Scan for the cell matching the given text and deliver its [x, y] coordinate at center. 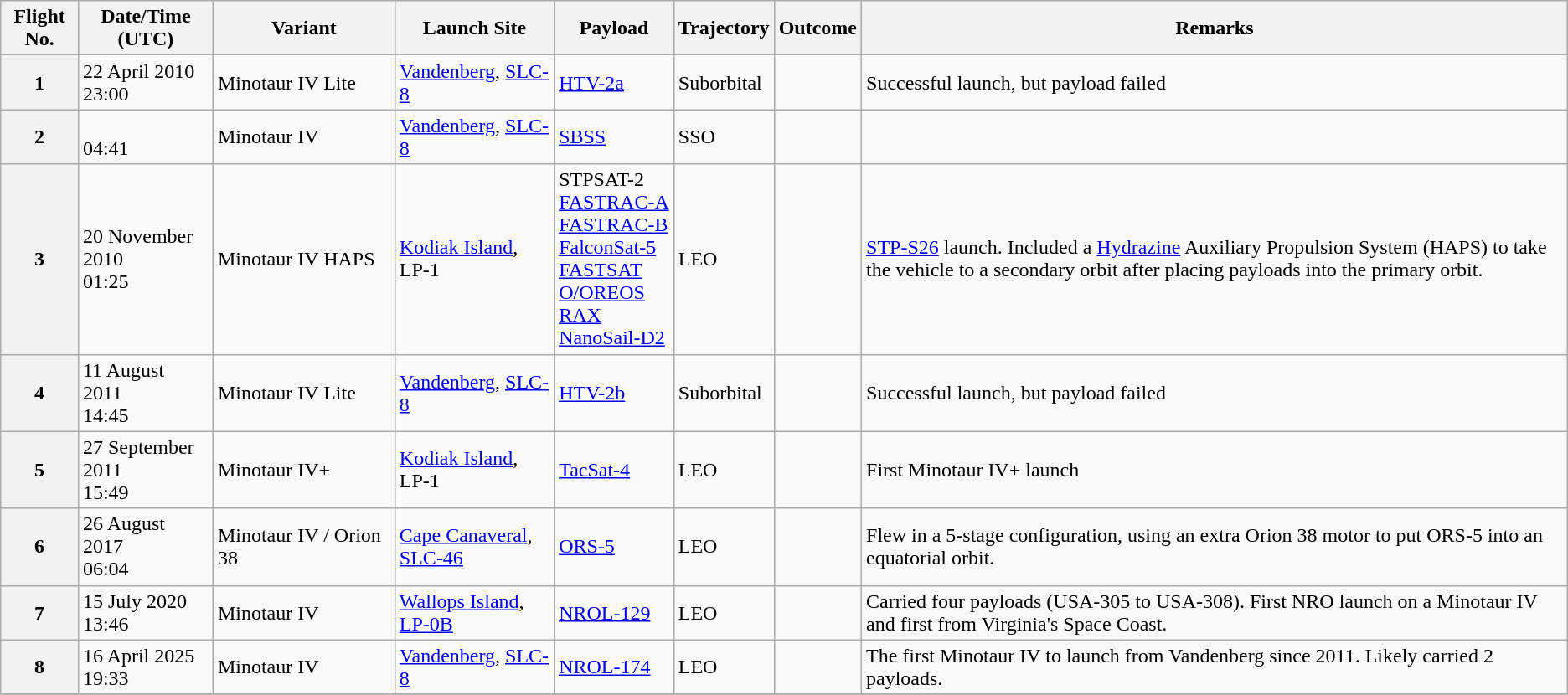
First Minotaur IV+ launch [1215, 470]
HTV-2b [615, 393]
Minotaur IV+ [303, 470]
Minotaur IV HAPS [303, 260]
Outcome [818, 28]
HTV-2a [615, 82]
SBSS [615, 137]
3 [40, 260]
15 July 202013:46 [146, 613]
1 [40, 82]
20 November 201001:25 [146, 260]
26 August 201706:04 [146, 547]
TacSat-4 [615, 470]
Flew in a 5-stage configuration, using an extra Orion 38 motor to put ORS-5 into an equatorial orbit. [1215, 547]
22 April 201023:00 [146, 82]
Flight No. [40, 28]
SSO [724, 137]
7 [40, 613]
6 [40, 547]
04:41 [146, 137]
Cape Canaveral, SLC-46 [474, 547]
5 [40, 470]
11 August 201114:45 [146, 393]
Carried four payloads (USA-305 to USA-308). First NRO launch on a Minotaur IV and first from Virginia's Space Coast. [1215, 613]
Variant [303, 28]
STPSAT-2FASTRAC-AFASTRAC-BFalconSat-5FASTSATO/OREOSRAXNanoSail-D2 [615, 260]
Payload [615, 28]
Wallops Island, LP-0B [474, 613]
8 [40, 667]
Launch Site [474, 28]
Date/Time (UTC) [146, 28]
27 September 201115:49 [146, 470]
Trajectory [724, 28]
NROL-174 [615, 667]
ORS-5 [615, 547]
Remarks [1215, 28]
16 April 2025 19:33 [146, 667]
Minotaur IV / Orion 38 [303, 547]
4 [40, 393]
The first Minotaur IV to launch from Vandenberg since 2011. Likely carried 2 payloads. [1215, 667]
NROL-129 [615, 613]
2 [40, 137]
